Determine the (x, y) coordinate at the center of the cell enclosing the given text.  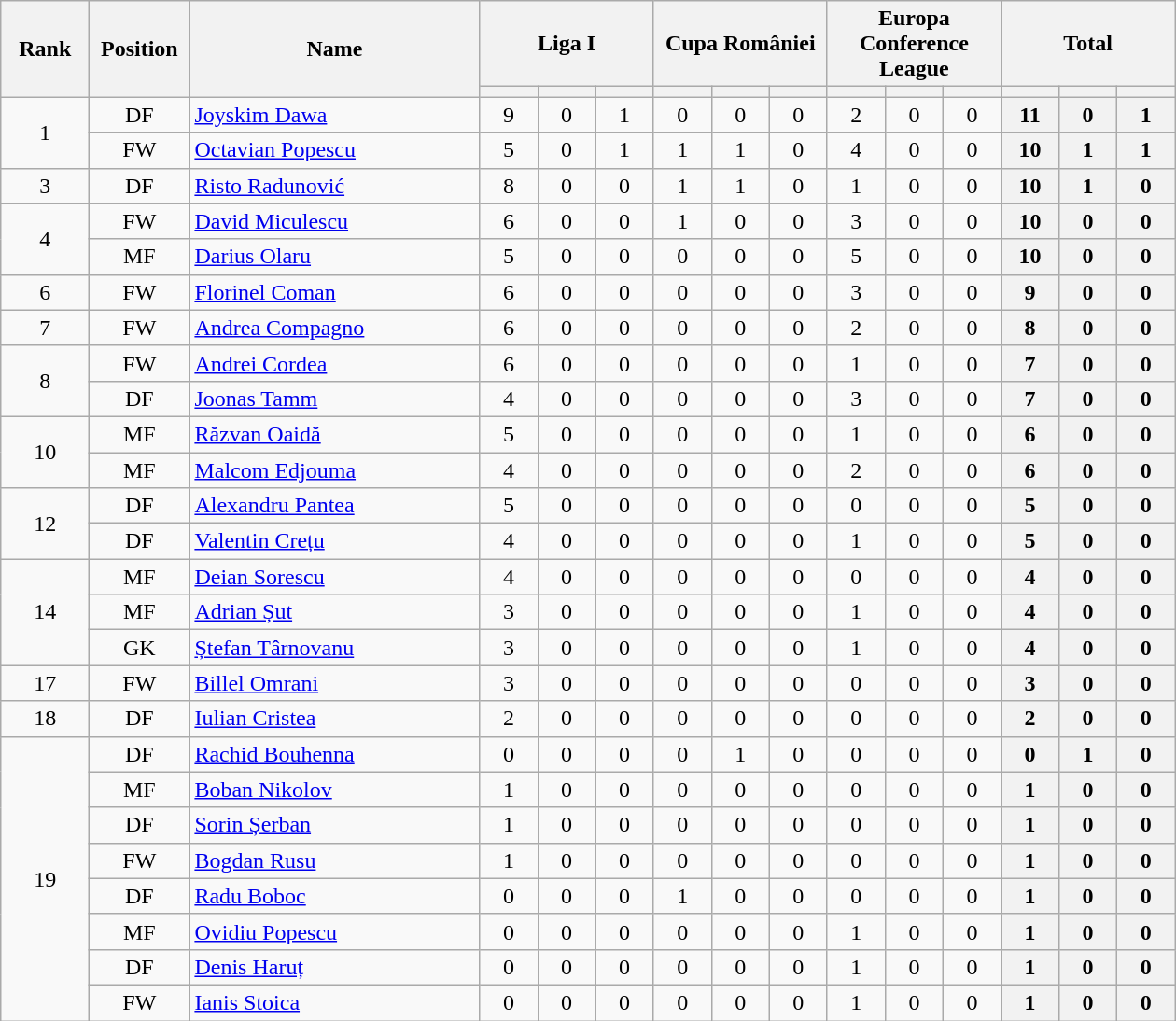
Darius Olaru (334, 257)
Name (334, 49)
Deian Sorescu (334, 577)
17 (45, 683)
11 (1029, 115)
Iulian Cristea (334, 719)
Ovidiu Popescu (334, 931)
14 (45, 612)
David Miculescu (334, 221)
Andrea Compagno (334, 328)
Octavian Popescu (334, 150)
Joonas Tamm (334, 399)
Sorin Șerban (334, 825)
Risto Radunović (334, 186)
Liga I (567, 44)
Bogdan Rusu (334, 860)
Boban Nikolov (334, 790)
Total (1087, 44)
Valentin Crețu (334, 541)
Andrei Cordea (334, 363)
GK (140, 648)
12 (45, 524)
Joyskim Dawa (334, 115)
Europa Conference League (914, 44)
Ștefan Târnovanu (334, 648)
19 (45, 878)
18 (45, 719)
Rank (45, 49)
Position (140, 49)
Rachid Bouhenna (334, 754)
Adrian Șut (334, 612)
Alexandru Pantea (334, 506)
Malcom Edjouma (334, 469)
Denis Haruț (334, 967)
Cupa României (740, 44)
Billel Omrani (334, 683)
Radu Boboc (334, 896)
Răzvan Oaidă (334, 434)
Ianis Stoica (334, 1002)
Florinel Coman (334, 292)
